Search for the cell housing the specified text and yield its [X, Y] center coordinate. 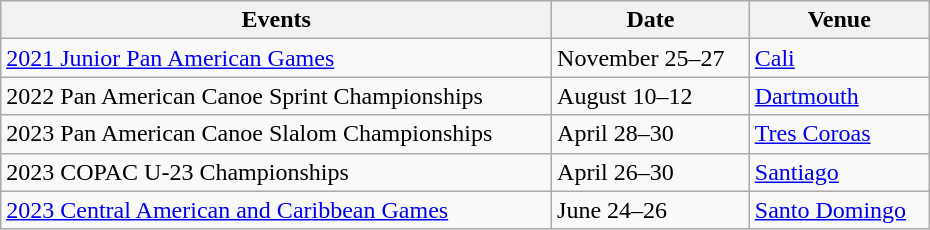
April 28–30 [651, 134]
2023 COPAC U-23 Championships [276, 172]
Events [276, 20]
Date [651, 20]
2021 Junior Pan American Games [276, 58]
Tres Coroas [839, 134]
June 24–26 [651, 210]
Santo Domingo [839, 210]
April 26–30 [651, 172]
2023 Central American and Caribbean Games [276, 210]
November 25–27 [651, 58]
Venue [839, 20]
2022 Pan American Canoe Sprint Championships [276, 96]
Santiago [839, 172]
Dartmouth [839, 96]
Cali [839, 58]
2023 Pan American Canoe Slalom Championships [276, 134]
August 10–12 [651, 96]
